Return (X, Y) of the center of cell containing provided text 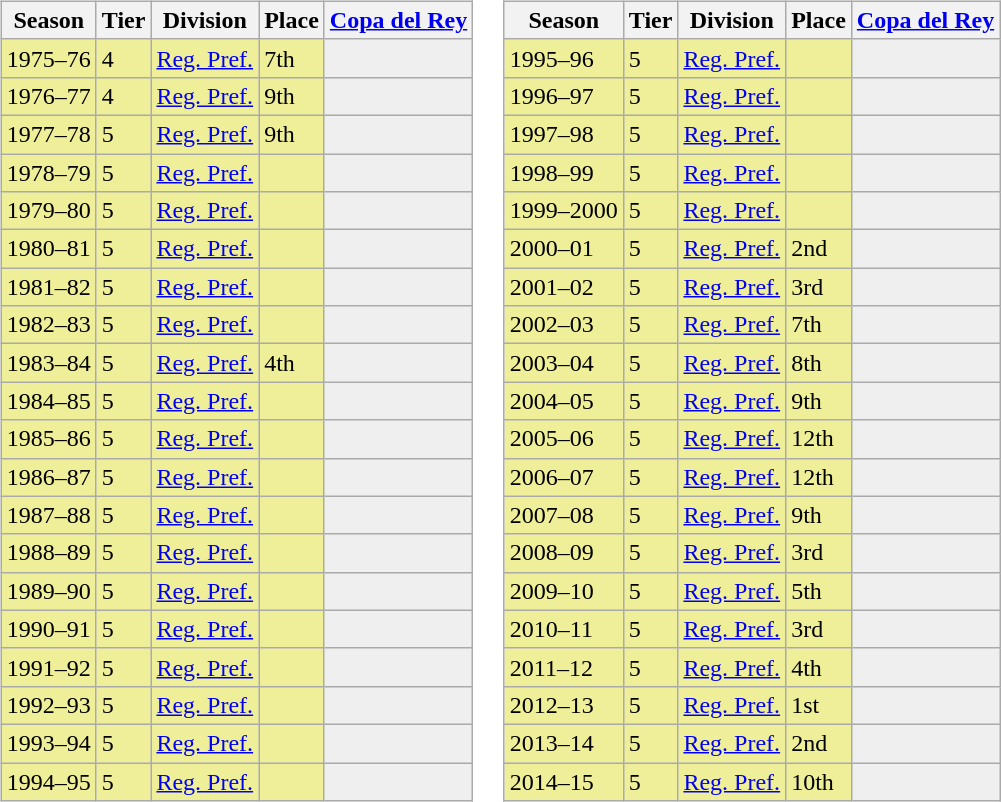
2013–14 (564, 743)
1990–91 (48, 629)
1981–82 (48, 287)
1998–99 (564, 173)
2006–07 (564, 477)
10th (819, 781)
1996–97 (564, 96)
8th (819, 363)
1977–78 (48, 134)
1984–85 (48, 401)
1999–2000 (564, 211)
2008–09 (564, 553)
2001–02 (564, 287)
1978–79 (48, 173)
1994–95 (48, 781)
1986–87 (48, 477)
1989–90 (48, 591)
2009–10 (564, 591)
2012–13 (564, 705)
1982–83 (48, 325)
2010–11 (564, 629)
1980–81 (48, 249)
2014–15 (564, 781)
5th (819, 591)
2002–03 (564, 325)
1997–98 (564, 134)
1995–96 (564, 58)
1976–77 (48, 96)
1979–80 (48, 211)
2007–08 (564, 515)
1991–92 (48, 667)
2003–04 (564, 363)
1988–89 (48, 553)
1985–86 (48, 439)
2004–05 (564, 401)
1975–76 (48, 58)
2000–01 (564, 249)
1993–94 (48, 743)
2005–06 (564, 439)
1st (819, 705)
1987–88 (48, 515)
2011–12 (564, 667)
1992–93 (48, 705)
1983–84 (48, 363)
